Extract the [X, Y] coordinate from the center of the cell holding the provided text.  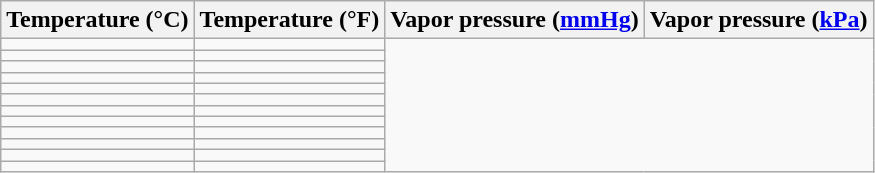
Temperature (°F) [290, 20]
Vapor pressure (kPa) [758, 20]
Temperature (°C) [98, 20]
Vapor pressure (mmHg) [515, 20]
